Output the [X, Y] coordinate of the center of the cell containing the given text.  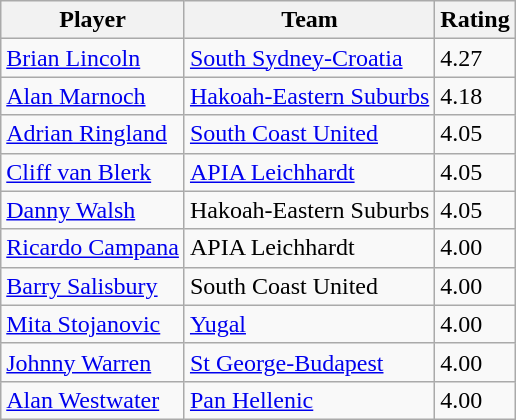
Alan Westwater [93, 400]
Johnny Warren [93, 362]
4.18 [475, 96]
Adrian Ringland [93, 134]
Alan Marnoch [93, 96]
Danny Walsh [93, 210]
Pan Hellenic [309, 400]
Barry Salisbury [93, 286]
Rating [475, 20]
Ricardo Campana [93, 248]
Mita Stojanovic [93, 324]
St George-Budapest [309, 362]
Yugal [309, 324]
Brian Lincoln [93, 58]
Cliff van Blerk [93, 172]
South Sydney-Croatia [309, 58]
4.27 [475, 58]
Team [309, 20]
Player [93, 20]
